Extract the [X, Y] coordinate from the center of the cell holding the provided text.  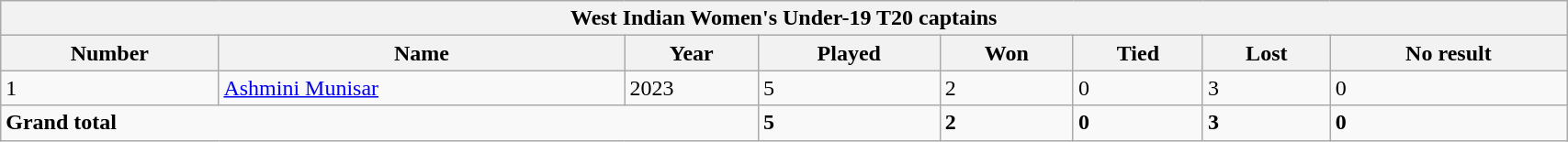
Played [849, 53]
Grand total [380, 123]
Tied [1137, 53]
2023 [691, 88]
Won [1007, 53]
Number [110, 53]
Ashmini Munisar [422, 88]
Lost [1266, 53]
West Indian Women's Under-19 T20 captains [784, 18]
1 [110, 88]
No result [1448, 53]
Year [691, 53]
Name [422, 53]
